Extract the [x, y] coordinate from the center of the cell holding the provided text.  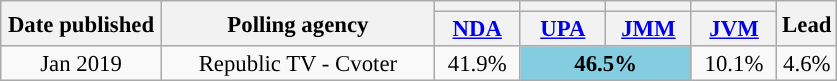
Polling agency [298, 24]
Lead [807, 24]
UPA [563, 30]
10.1% [734, 64]
JVM [734, 30]
Republic TV - Cvoter [298, 64]
46.5% [606, 64]
JMM [649, 30]
Date published [82, 24]
4.6% [807, 64]
41.9% [477, 64]
Jan 2019 [82, 64]
NDA [477, 30]
